Return (X, Y) of the center of cell containing provided text 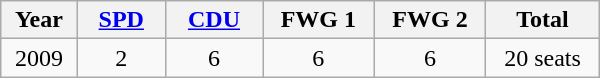
Year (39, 20)
CDU (214, 20)
SPD (121, 20)
FWG 1 (318, 20)
2009 (39, 58)
2 (121, 58)
FWG 2 (430, 20)
Total (542, 20)
20 seats (542, 58)
